Return the [x, y] coordinate for the center point of the cell that contains the specified text.  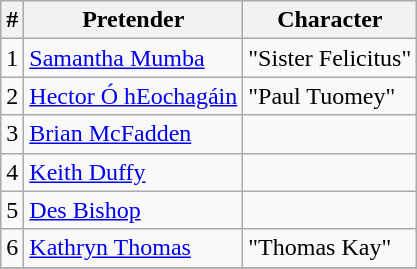
2 [12, 96]
Keith Duffy [134, 172]
Des Bishop [134, 210]
"Thomas Kay" [330, 248]
4 [12, 172]
Kathryn Thomas [134, 248]
"Paul Tuomey" [330, 96]
1 [12, 58]
Pretender [134, 20]
Character [330, 20]
Samantha Mumba [134, 58]
# [12, 20]
Brian McFadden [134, 134]
6 [12, 248]
Hector Ó hEochagáin [134, 96]
"Sister Felicitus" [330, 58]
3 [12, 134]
5 [12, 210]
